Locate the cell with the specified text and output its (x, y) center coordinate. 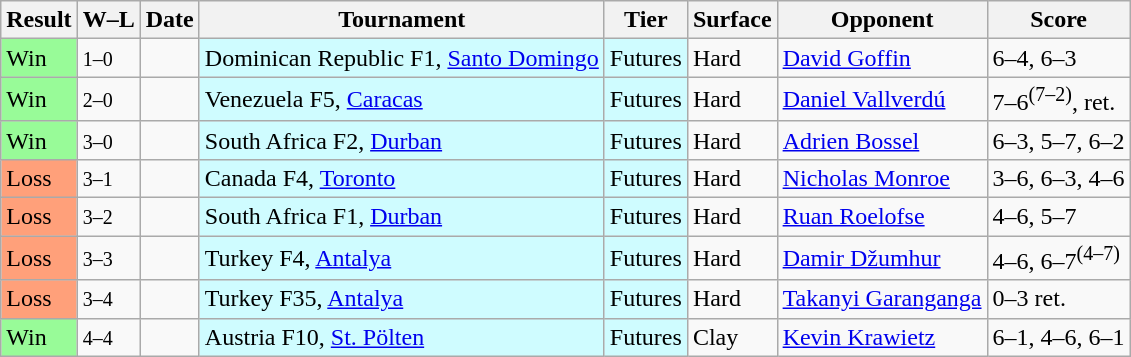
Takanyi Garanganga (882, 299)
3–3 (108, 258)
Ruan Roelofse (882, 217)
South Africa F2, Durban (402, 140)
4–6, 6–7(4–7) (1058, 258)
3–4 (108, 299)
7–6(7–2), ret. (1058, 100)
4–4 (108, 337)
6–3, 5–7, 6–2 (1058, 140)
Opponent (882, 20)
Austria F10, St. Pölten (402, 337)
2–0 (108, 100)
W–L (108, 20)
Dominican Republic F1, Santo Domingo (402, 58)
0–3 ret. (1058, 299)
Clay (732, 337)
Adrien Bossel (882, 140)
Turkey F4, Antalya (402, 258)
Tier (646, 20)
1–0 (108, 58)
Canada F4, Toronto (402, 178)
David Goffin (882, 58)
3–2 (108, 217)
6–4, 6–3 (1058, 58)
Daniel Vallverdú (882, 100)
Nicholas Monroe (882, 178)
4–6, 5–7 (1058, 217)
Surface (732, 20)
3–6, 6–3, 4–6 (1058, 178)
3–0 (108, 140)
Date (170, 20)
Kevin Krawietz (882, 337)
Venezuela F5, Caracas (402, 100)
Score (1058, 20)
Damir Džumhur (882, 258)
Turkey F35, Antalya (402, 299)
Tournament (402, 20)
Result (39, 20)
3–1 (108, 178)
South Africa F1, Durban (402, 217)
6–1, 4–6, 6–1 (1058, 337)
